Find where the given text appears and provide that cell's center as [x, y] coordinate. 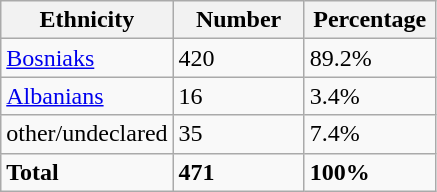
420 [238, 58]
Bosniaks [87, 58]
Percentage [370, 20]
3.4% [370, 96]
7.4% [370, 134]
Total [87, 172]
16 [238, 96]
100% [370, 172]
Ethnicity [87, 20]
other/undeclared [87, 134]
471 [238, 172]
35 [238, 134]
Number [238, 20]
89.2% [370, 58]
Albanians [87, 96]
